From the cell containing the given text, extract its center point as (X, Y) coordinate. 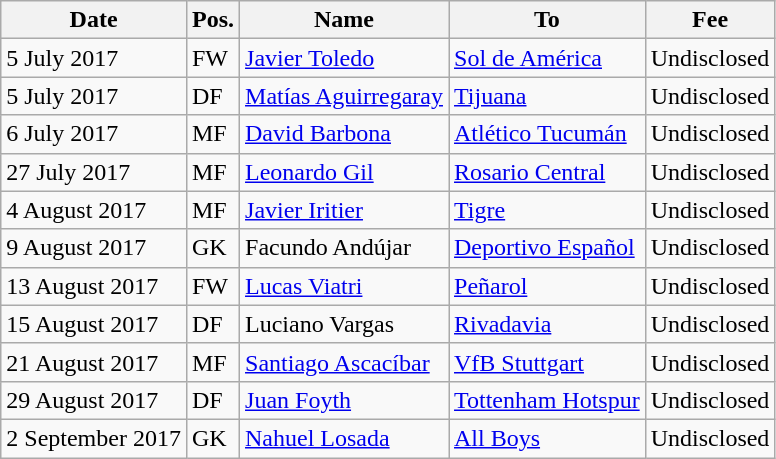
Peñarol (546, 286)
Tigre (546, 210)
Javier Toledo (344, 58)
Santiago Ascacíbar (344, 362)
Luciano Vargas (344, 324)
Javier Iritier (344, 210)
4 August 2017 (94, 210)
Rivadavia (546, 324)
29 August 2017 (94, 400)
Name (344, 20)
2 September 2017 (94, 438)
Tottenham Hotspur (546, 400)
Date (94, 20)
VfB Stuttgart (546, 362)
Nahuel Losada (344, 438)
Juan Foyth (344, 400)
9 August 2017 (94, 248)
27 July 2017 (94, 172)
Atlético Tucumán (546, 134)
Tijuana (546, 96)
Lucas Viatri (344, 286)
Leonardo Gil (344, 172)
Deportivo Español (546, 248)
Matías Aguirregaray (344, 96)
David Barbona (344, 134)
Pos. (212, 20)
All Boys (546, 438)
Rosario Central (546, 172)
Sol de América (546, 58)
Facundo Andújar (344, 248)
6 July 2017 (94, 134)
13 August 2017 (94, 286)
15 August 2017 (94, 324)
21 August 2017 (94, 362)
Fee (710, 20)
To (546, 20)
